Locate the cell with the specified text and output its (x, y) center coordinate. 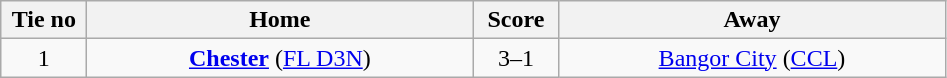
Chester (FL D3N) (280, 58)
Score (516, 20)
Bangor City (CCL) (752, 58)
Home (280, 20)
Tie no (44, 20)
Away (752, 20)
3–1 (516, 58)
1 (44, 58)
